From the cell containing the given text, extract its center point as (x, y) coordinate. 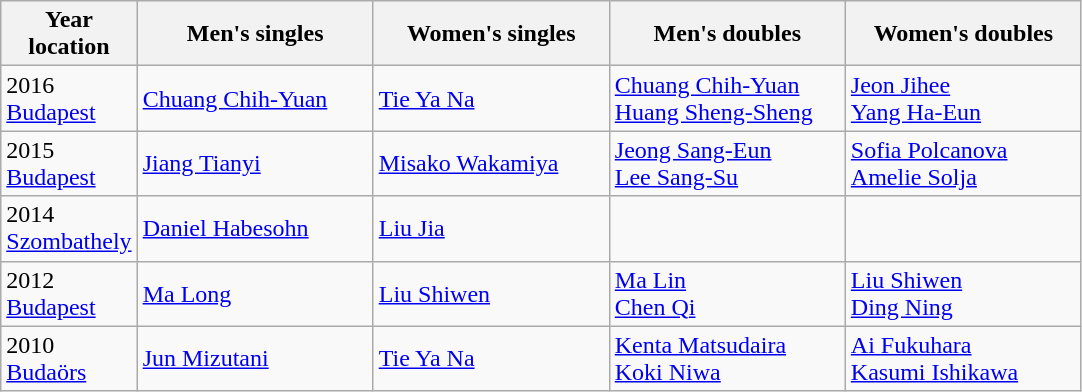
Jeong Sang-Eun Lee Sang-Su (727, 164)
Women's singles (491, 34)
2012 Budapest (69, 294)
Chuang Chih-Yuan (255, 98)
2016 Budapest (69, 98)
Liu Shiwen (491, 294)
Year location (69, 34)
Ai Fukuhara Kasumi Ishikawa (963, 358)
2010 Budaörs (69, 358)
Jiang Tianyi (255, 164)
Men's singles (255, 34)
Sofia Polcanova Amelie Solja (963, 164)
Men's doubles (727, 34)
Misako Wakamiya (491, 164)
Jeon Jihee Yang Ha-Eun (963, 98)
Women's doubles (963, 34)
Ma Lin Chen Qi (727, 294)
Daniel Habesohn (255, 228)
Liu Shiwen Ding Ning (963, 294)
Ma Long (255, 294)
Chuang Chih-Yuan Huang Sheng-Sheng (727, 98)
Jun Mizutani (255, 358)
Kenta Matsudaira Koki Niwa (727, 358)
2014 Szombathely (69, 228)
2015 Budapest (69, 164)
Liu Jia (491, 228)
